Return [x, y] of the center of cell containing provided text 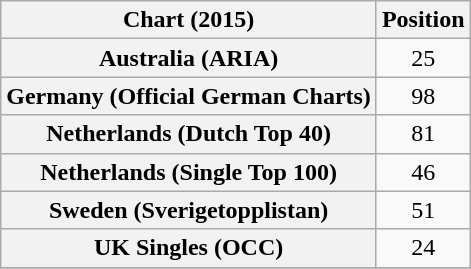
25 [423, 58]
51 [423, 210]
Chart (2015) [189, 20]
81 [423, 134]
Position [423, 20]
Germany (Official German Charts) [189, 96]
24 [423, 248]
Australia (ARIA) [189, 58]
UK Singles (OCC) [189, 248]
Netherlands (Dutch Top 40) [189, 134]
Netherlands (Single Top 100) [189, 172]
46 [423, 172]
Sweden (Sverigetopplistan) [189, 210]
98 [423, 96]
